Find where the given text appears and provide that cell's center as [X, Y] coordinate. 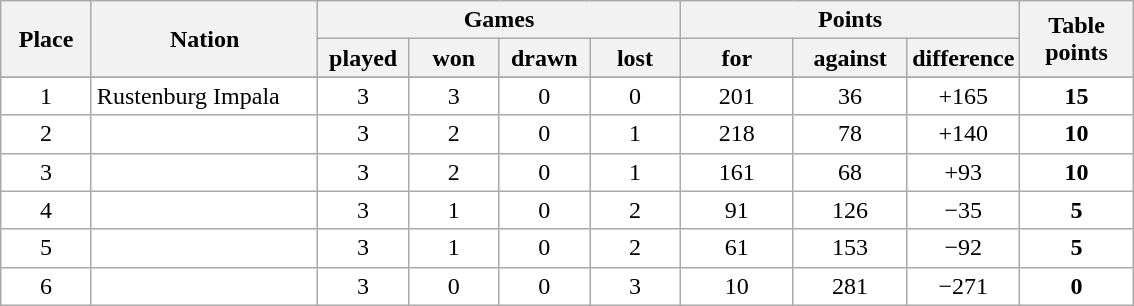
+165 [964, 96]
Rustenburg Impala [204, 96]
for [736, 58]
+140 [964, 134]
68 [850, 172]
218 [736, 134]
15 [1076, 96]
−92 [964, 248]
281 [850, 286]
−271 [964, 286]
Tablepoints [1076, 39]
drawn [544, 58]
Nation [204, 39]
126 [850, 210]
6 [46, 286]
153 [850, 248]
+93 [964, 172]
36 [850, 96]
78 [850, 134]
91 [736, 210]
lost [636, 58]
against [850, 58]
difference [964, 58]
4 [46, 210]
−35 [964, 210]
Games [499, 20]
161 [736, 172]
Points [850, 20]
61 [736, 248]
201 [736, 96]
played [364, 58]
Place [46, 39]
won [454, 58]
